Identify which cell holds the provided text, then report its [x, y] central coordinate. 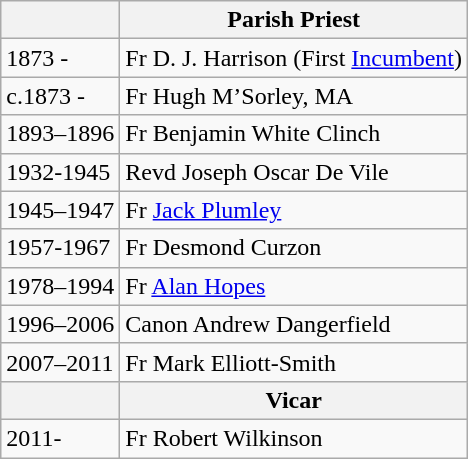
1957-1967 [60, 248]
2007–2011 [60, 362]
Fr D. J. Harrison (First Incumbent) [294, 58]
1978–1994 [60, 286]
1873 - [60, 58]
Fr Desmond Curzon [294, 248]
1932-1945 [60, 172]
1945–1947 [60, 210]
c.1873 - [60, 96]
Canon Andrew Dangerfield [294, 324]
Fr Hugh M’Sorley, MA [294, 96]
Parish Priest [294, 20]
1996–2006 [60, 324]
Fr Alan Hopes [294, 286]
Vicar [294, 400]
Fr Jack Plumley [294, 210]
2011- [60, 438]
Revd Joseph Oscar De Vile [294, 172]
Fr Mark Elliott-Smith [294, 362]
Fr Robert Wilkinson [294, 438]
Fr Benjamin White Clinch [294, 134]
1893–1896 [60, 134]
